Extract the (X, Y) coordinate from the center of the cell holding the provided text.  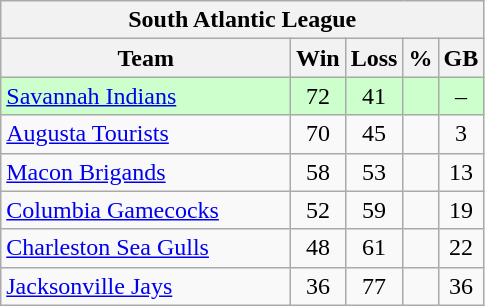
Win (318, 58)
45 (374, 134)
Columbia Gamecocks (146, 210)
41 (374, 96)
Jacksonville Jays (146, 286)
52 (318, 210)
48 (318, 248)
Augusta Tourists (146, 134)
13 (461, 172)
Charleston Sea Gulls (146, 248)
22 (461, 248)
53 (374, 172)
GB (461, 58)
Loss (374, 58)
Savannah Indians (146, 96)
77 (374, 286)
59 (374, 210)
– (461, 96)
% (420, 58)
19 (461, 210)
61 (374, 248)
70 (318, 134)
Team (146, 58)
Macon Brigands (146, 172)
3 (461, 134)
72 (318, 96)
South Atlantic League (242, 20)
58 (318, 172)
